Capture the cell that displays the provided text and extract its [X, Y] central coordinate. 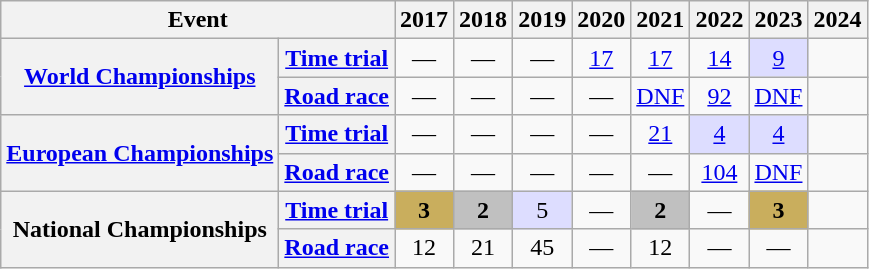
2019 [542, 20]
2017 [424, 20]
92 [720, 96]
National Championships [140, 229]
14 [720, 58]
Event [198, 20]
104 [720, 172]
2023 [778, 20]
2022 [720, 20]
2020 [602, 20]
2024 [838, 20]
World Championships [140, 77]
2021 [660, 20]
2018 [484, 20]
5 [542, 210]
European Championships [140, 153]
45 [542, 248]
9 [778, 58]
